For the text-containing cell, return its midpoint in (X, Y) coordinate format. 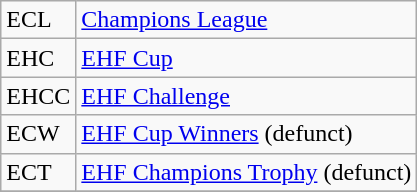
Champions League (246, 20)
EHF Champions Trophy (defunct) (246, 172)
EHF Cup Winners (defunct) (246, 134)
EHF Cup (246, 58)
ECW (38, 134)
ECT (38, 172)
EHC (38, 58)
ECL (38, 20)
EHF Challenge (246, 96)
EHCC (38, 96)
